Capture the cell that displays the provided text and extract its (X, Y) central coordinate. 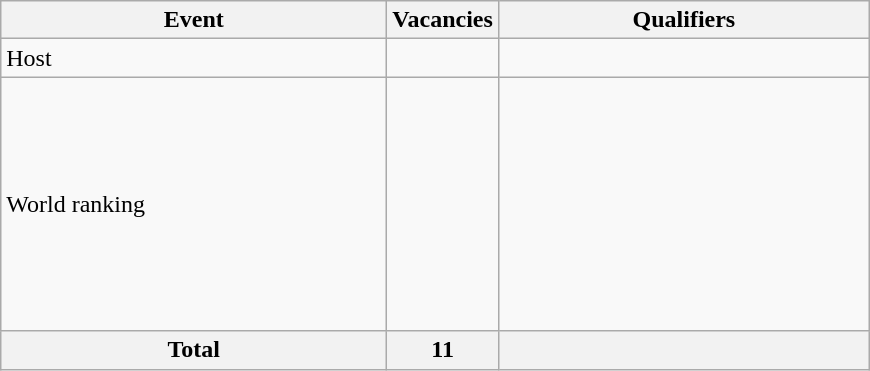
World ranking (194, 204)
11 (443, 350)
Event (194, 20)
Vacancies (443, 20)
Total (194, 350)
Host (194, 58)
Qualifiers (684, 20)
